Output the [X, Y] coordinate of the center of the cell containing the given text.  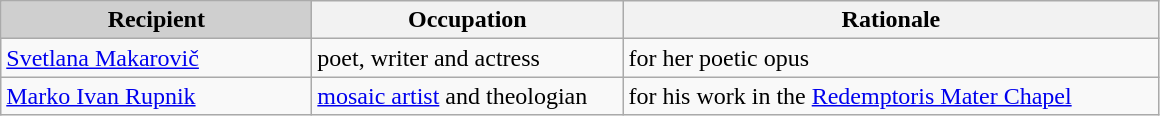
Marko Ivan Rupnik [156, 96]
mosaic artist and theologian [468, 96]
for his work in the Redemptoris Mater Chapel [891, 96]
Rationale [891, 20]
Occupation [468, 20]
Recipient [156, 20]
Svetlana Makarovič [156, 58]
poet, writer and actress [468, 58]
for her poetic opus [891, 58]
